Output the [x, y] coordinate of the center of the cell containing the given text.  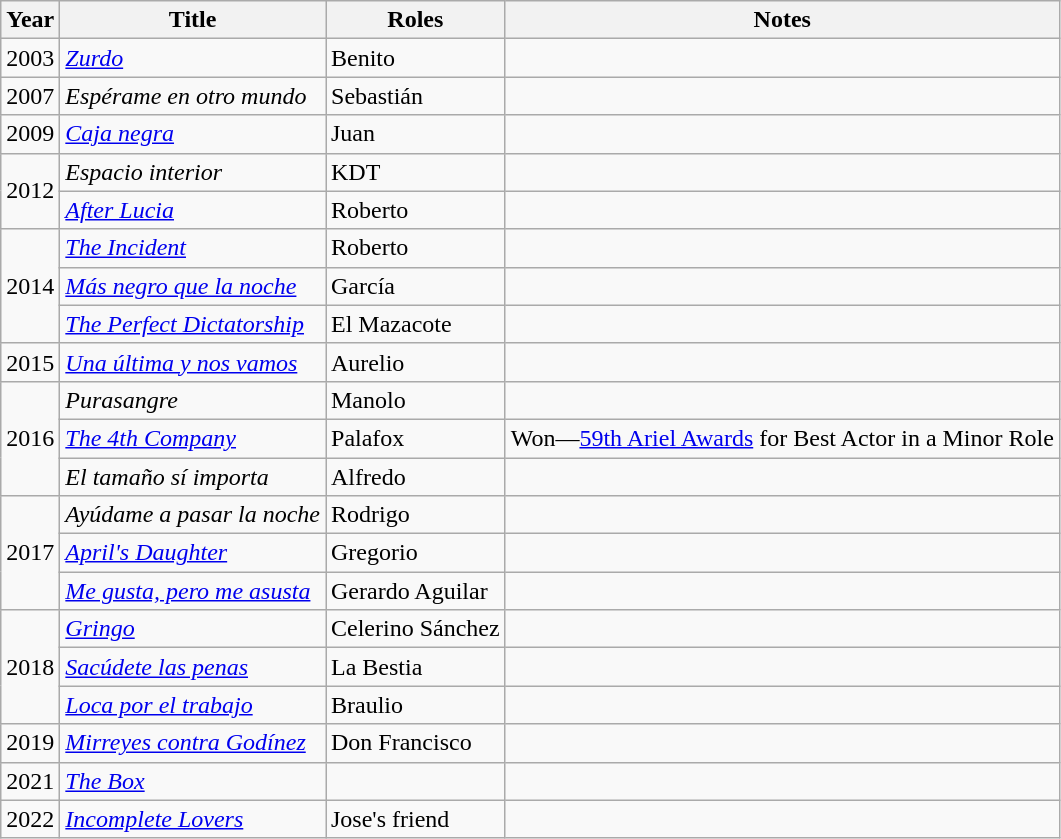
KDT [416, 172]
El Mazacote [416, 324]
Rodrigo [416, 515]
Sacúdete las penas [193, 667]
2003 [30, 58]
La Bestia [416, 667]
Más negro que la noche [193, 286]
2021 [30, 781]
Mirreyes contra Godínez [193, 743]
Palafox [416, 438]
2022 [30, 819]
The Box [193, 781]
2015 [30, 362]
The Perfect Dictatorship [193, 324]
Year [30, 20]
Incomplete Lovers [193, 819]
Braulio [416, 705]
Manolo [416, 400]
Purasangre [193, 400]
Roles [416, 20]
2012 [30, 191]
Sebastián [416, 96]
Don Francisco [416, 743]
2016 [30, 438]
Me gusta, pero me asusta [193, 591]
Celerino Sánchez [416, 629]
Loca por el trabajo [193, 705]
Gringo [193, 629]
El tamaño sí importa [193, 477]
Caja negra [193, 134]
Espérame en otro mundo [193, 96]
The Incident [193, 248]
Espacio interior [193, 172]
Benito [416, 58]
Gerardo Aguilar [416, 591]
2018 [30, 667]
Aurelio [416, 362]
Una última y nos vamos [193, 362]
April's Daughter [193, 553]
2007 [30, 96]
2014 [30, 286]
Juan [416, 134]
2009 [30, 134]
The 4th Company [193, 438]
2019 [30, 743]
García [416, 286]
After Lucia [193, 210]
Title [193, 20]
Zurdo [193, 58]
Ayúdame a pasar la noche [193, 515]
2017 [30, 553]
Gregorio [416, 553]
Jose's friend [416, 819]
Alfredo [416, 477]
Notes [782, 20]
Won—59th Ariel Awards for Best Actor in a Minor Role [782, 438]
